Determine the (x, y) coordinate at the center of the cell enclosing the given text.  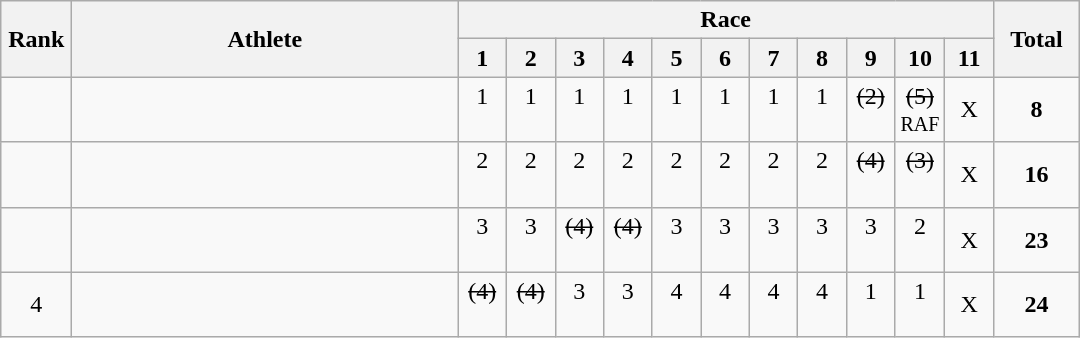
7 (774, 58)
5 (676, 58)
Total (1036, 39)
(3) (920, 174)
(2) (870, 110)
Race (726, 20)
16 (1036, 174)
Rank (36, 39)
6 (726, 58)
24 (1036, 304)
Athlete (265, 39)
10 (920, 58)
(5)RAF (920, 110)
11 (970, 58)
9 (870, 58)
23 (1036, 240)
